Determine the [X, Y] coordinate at the center of the cell enclosing the given text.  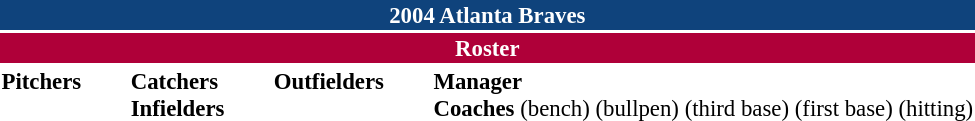
Roster [488, 48]
2004 Atlanta Braves [488, 15]
